For the text-containing cell, return its midpoint in [x, y] coordinate format. 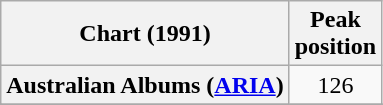
Australian Albums (ARIA) [145, 85]
Chart (1991) [145, 34]
126 [335, 85]
Peak position [335, 34]
